Return the (X, Y) coordinate for the center point of the cell that contains the specified text.  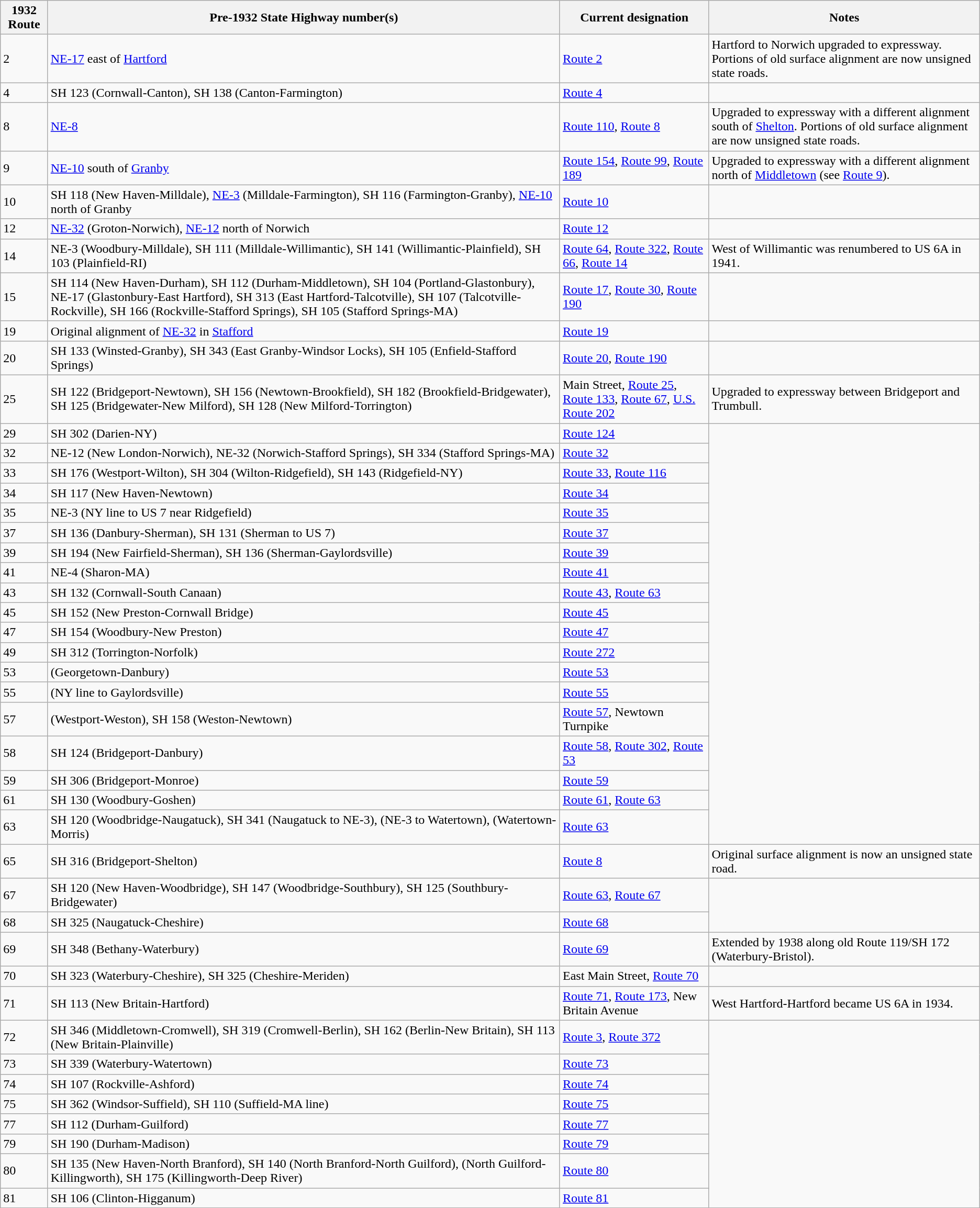
SH 136 (Danbury-Sherman), SH 131 (Sherman to US 7) (304, 533)
Route 57, Newtown Turnpike (634, 719)
15 (24, 297)
SH 113 (New Britain-Hartford) (304, 1003)
SH 194 (New Fairfield-Sherman), SH 136 (Sherman-Gaylordsville) (304, 553)
Route 37 (634, 533)
Route 61, Route 63 (634, 800)
NE-3 (Woodbury-Milldale), SH 111 (Milldale-Willimantic), SH 141 (Willimantic-Plainfield), SH 103 (Plainfield-RI) (304, 255)
SH 176 (Westport-Wilton), SH 304 (Wilton-Ridgefield), SH 143 (Ridgefield-NY) (304, 473)
9 (24, 167)
NE-4 (Sharon-MA) (304, 573)
41 (24, 573)
Upgraded to expressway with a different alignment south of Shelton. Portions of old surface alignment are now unsigned state roads. (844, 127)
34 (24, 493)
Route 43, Route 63 (634, 592)
SH 118 (New Haven-Milldale), NE-3 (Milldale-Farmington), SH 116 (Farmington-Granby), NE-10 north of Granby (304, 202)
Route 79 (634, 1144)
Route 110, Route 8 (634, 127)
SH 362 (Windsor-Suffield), SH 110 (Suffield-MA line) (304, 1104)
NE-12 (New London-Norwich), NE-32 (Norwich-Stafford Springs), SH 334 (Stafford Springs-MA) (304, 453)
58 (24, 753)
SH 339 (Waterbury-Watertown) (304, 1064)
NE-17 east of Hartford (304, 59)
SH 120 (Woodbridge-Naugatuck), SH 341 (Naugatuck to NE-3), (NE-3 to Watertown), (Watertown-Morris) (304, 827)
Original surface alignment is now an unsigned state road. (844, 862)
Current designation (634, 18)
2 (24, 59)
Original alignment of NE-32 in Stafford (304, 331)
SH 154 (Woodbury-New Preston) (304, 632)
SH 112 (Durham-Guilford) (304, 1124)
SH 135 (New Haven-North Branford), SH 140 (North Branford-North Guilford), (North Guilford-Killingworth), SH 175 (Killingworth-Deep River) (304, 1170)
Route 63, Route 67 (634, 895)
SH 312 (Torrington-Norfolk) (304, 652)
32 (24, 453)
57 (24, 719)
SH 133 (Winsted-Granby), SH 343 (East Granby-Windsor Locks), SH 105 (Enfield-Stafford Springs) (304, 358)
SH 325 (Naugatuck-Cheshire) (304, 922)
Notes (844, 18)
Route 64, Route 322, Route 66, Route 14 (634, 255)
Route 58, Route 302, Route 53 (634, 753)
19 (24, 331)
79 (24, 1144)
Route 8 (634, 862)
Route 41 (634, 573)
West Hartford-Hartford became US 6A in 1934. (844, 1003)
Route 81 (634, 1198)
63 (24, 827)
75 (24, 1104)
SH 107 (Rockville-Ashford) (304, 1084)
Route 19 (634, 331)
Route 68 (634, 922)
Main Street, Route 25, Route 133, Route 67, U.S. Route 202 (634, 399)
Route 45 (634, 612)
4 (24, 93)
59 (24, 780)
43 (24, 592)
65 (24, 862)
35 (24, 513)
Route 71, Route 173, New Britain Avenue (634, 1003)
74 (24, 1084)
77 (24, 1124)
61 (24, 800)
53 (24, 672)
68 (24, 922)
45 (24, 612)
SH 348 (Bethany-Waterbury) (304, 949)
SH 190 (Durham-Madison) (304, 1144)
SH 152 (New Preston-Cornwall Bridge) (304, 612)
SH 346 (Middletown-Cromwell), SH 319 (Cromwell-Berlin), SH 162 (Berlin-New Britain), SH 113 (New Britain-Plainville) (304, 1037)
Route 20, Route 190 (634, 358)
Route 272 (634, 652)
SH 124 (Bridgeport-Danbury) (304, 753)
Route 59 (634, 780)
8 (24, 127)
Route 69 (634, 949)
Route 17, Route 30, Route 190 (634, 297)
SH 132 (Cornwall-South Canaan) (304, 592)
Upgraded to expressway with a different alignment north of Middletown (see Route 9). (844, 167)
SH 130 (Woodbury-Goshen) (304, 800)
Route 39 (634, 553)
Route 35 (634, 513)
Pre-1932 State Highway number(s) (304, 18)
Route 63 (634, 827)
10 (24, 202)
NE-8 (304, 127)
Route 77 (634, 1124)
Route 33, Route 116 (634, 473)
Route 12 (634, 229)
12 (24, 229)
25 (24, 399)
Route 34 (634, 493)
SH 306 (Bridgeport-Monroe) (304, 780)
Route 47 (634, 632)
Route 154, Route 99, Route 189 (634, 167)
NE-3 (NY line to US 7 near Ridgefield) (304, 513)
SH 302 (Darien-NY) (304, 433)
73 (24, 1064)
81 (24, 1198)
1932 Route (24, 18)
29 (24, 433)
(Westport-Weston), SH 158 (Weston-Newtown) (304, 719)
NE-10 south of Granby (304, 167)
14 (24, 255)
Route 55 (634, 692)
69 (24, 949)
Upgraded to expressway between Bridgeport and Trumbull. (844, 399)
SH 323 (Waterbury-Cheshire), SH 325 (Cheshire-Meriden) (304, 976)
SH 120 (New Haven-Woodbridge), SH 147 (Woodbridge-Southbury), SH 125 (Southbury-Bridgewater) (304, 895)
SH 316 (Bridgeport-Shelton) (304, 862)
33 (24, 473)
Route 53 (634, 672)
Hartford to Norwich upgraded to expressway. Portions of old surface alignment are now unsigned state roads. (844, 59)
55 (24, 692)
SH 117 (New Haven-Newtown) (304, 493)
Extended by 1938 along old Route 119/SH 172 (Waterbury-Bristol). (844, 949)
Route 124 (634, 433)
67 (24, 895)
(Georgetown-Danbury) (304, 672)
49 (24, 652)
Route 75 (634, 1104)
37 (24, 533)
Route 2 (634, 59)
Route 32 (634, 453)
SH 123 (Cornwall-Canton), SH 138 (Canton-Farmington) (304, 93)
71 (24, 1003)
20 (24, 358)
Route 3, Route 372 (634, 1037)
70 (24, 976)
80 (24, 1170)
(NY line to Gaylordsville) (304, 692)
Route 10 (634, 202)
East Main Street, Route 70 (634, 976)
Route 4 (634, 93)
NE-32 (Groton-Norwich), NE-12 north of Norwich (304, 229)
Route 80 (634, 1170)
West of Willimantic was renumbered to US 6A in 1941. (844, 255)
47 (24, 632)
SH 106 (Clinton-Higganum) (304, 1198)
Route 74 (634, 1084)
Route 73 (634, 1064)
39 (24, 553)
72 (24, 1037)
